Detect which cell encompasses the target text, then output its [X, Y] center coordinate. 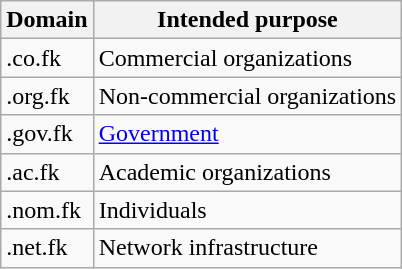
.co.fk [47, 58]
.ac.fk [47, 172]
Government [248, 134]
.net.fk [47, 248]
.nom.fk [47, 210]
Commercial organizations [248, 58]
Domain [47, 20]
.gov.fk [47, 134]
Individuals [248, 210]
Non-commercial organizations [248, 96]
Intended purpose [248, 20]
.org.fk [47, 96]
Network infrastructure [248, 248]
Academic organizations [248, 172]
